Provide the (X, Y) coordinate of the cell's center where the given text is located.  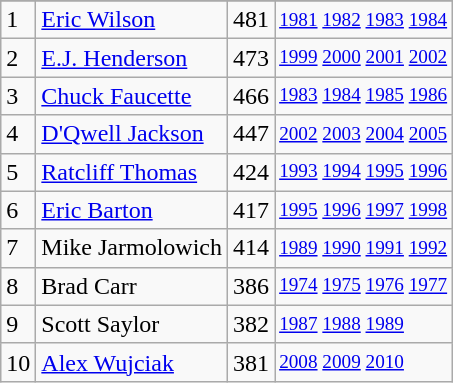
417 (252, 210)
1989 1990 1991 1992 (364, 248)
Ratcliff Thomas (132, 172)
5 (18, 172)
473 (252, 58)
1981 1982 1983 1984 (364, 20)
382 (252, 324)
414 (252, 248)
10 (18, 362)
D'Qwell Jackson (132, 134)
1 (18, 20)
Eric Barton (132, 210)
2002 2003 2004 2005 (364, 134)
9 (18, 324)
424 (252, 172)
466 (252, 96)
Eric Wilson (132, 20)
1999 2000 2001 2002 (364, 58)
481 (252, 20)
E.J. Henderson (132, 58)
1993 1994 1995 1996 (364, 172)
2008 2009 2010 (364, 362)
4 (18, 134)
Brad Carr (132, 286)
1987 1988 1989 (364, 324)
Mike Jarmolowich (132, 248)
Alex Wujciak (132, 362)
1995 1996 1997 1998 (364, 210)
2 (18, 58)
3 (18, 96)
447 (252, 134)
381 (252, 362)
1974 1975 1976 1977 (364, 286)
7 (18, 248)
6 (18, 210)
386 (252, 286)
Chuck Faucette (132, 96)
8 (18, 286)
Scott Saylor (132, 324)
1983 1984 1985 1986 (364, 96)
